Return the [x, y] coordinate for the center point of the cell that contains the specified text.  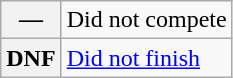
Did not compete [146, 20]
DNF [31, 58]
— [31, 20]
Did not finish [146, 58]
